Detect which cell encompasses the target text, then output its [X, Y] center coordinate. 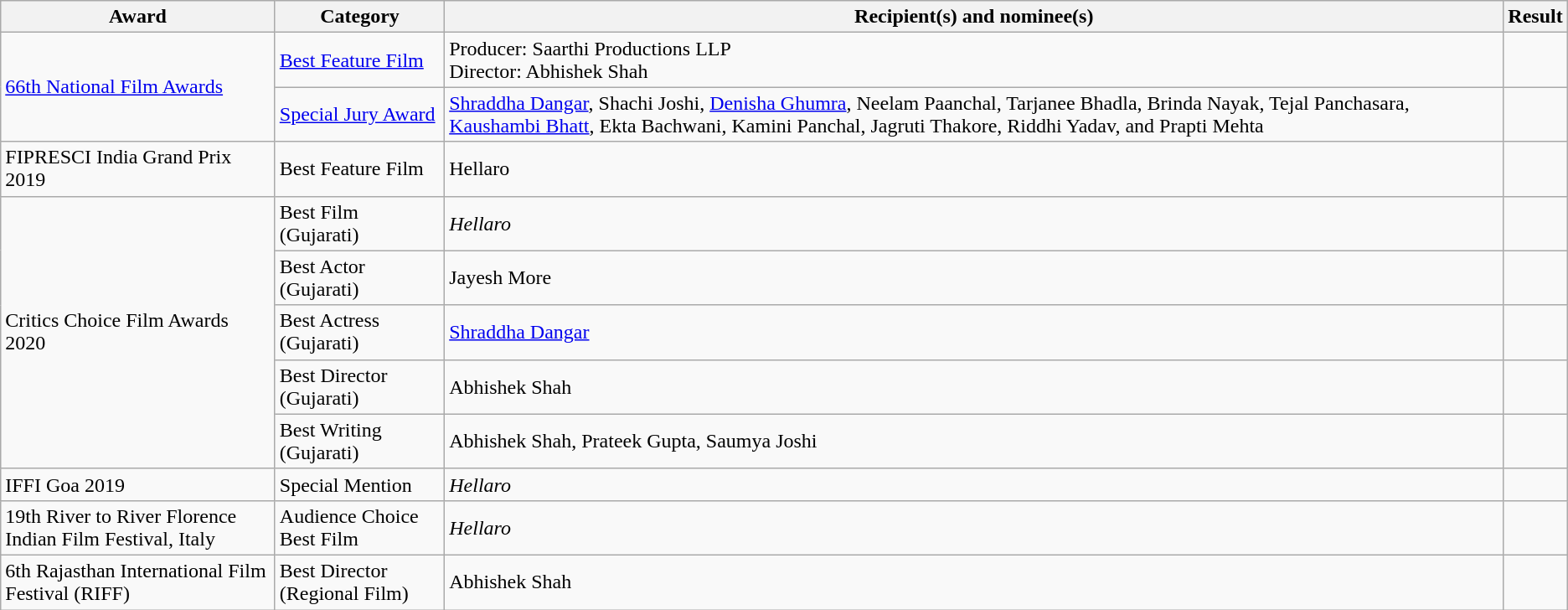
6th Rajasthan International Film Festival (RIFF) [138, 582]
Best Actor (Gujarati) [359, 278]
IFFI Goa 2019 [138, 484]
FIPRESCI India Grand Prix 2019 [138, 169]
Producer: Saarthi Productions LLPDirector: Abhishek Shah [974, 60]
Best Director(Regional Film) [359, 582]
Best Writing (Gujarati) [359, 441]
Best Actress (Gujarati) [359, 332]
Special Mention [359, 484]
Category [359, 17]
19th River to River FlorenceIndian Film Festival, Italy [138, 528]
Best Director (Gujarati) [359, 387]
Audience Choice Best Film [359, 528]
Shraddha Dangar [974, 332]
66th National Film Awards [138, 87]
Award [138, 17]
Abhishek Shah, Prateek Gupta, Saumya Joshi [974, 441]
Critics Choice Film Awards 2020 [138, 332]
Jayesh More [974, 278]
Result [1535, 17]
Special Jury Award [359, 114]
Best Film (Gujarati) [359, 223]
Recipient(s) and nominee(s) [974, 17]
